Detect which cell encompasses the target text, then output its (X, Y) center coordinate. 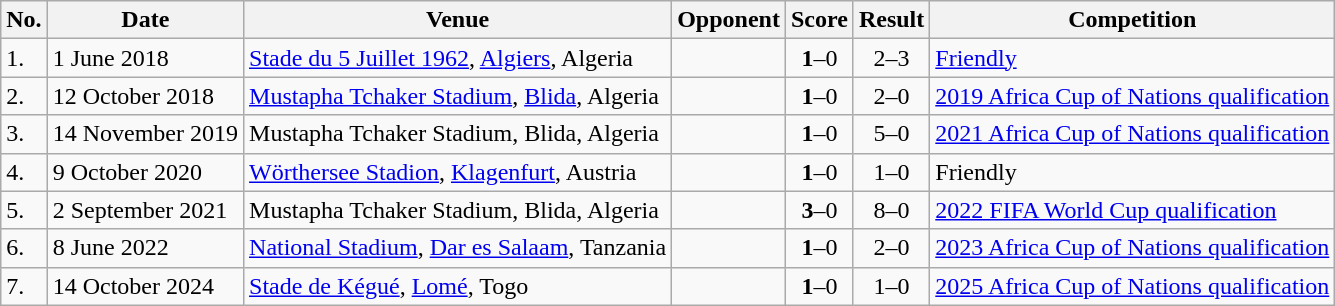
Stade de Kégué, Lomé, Togo (458, 286)
2025 Africa Cup of Nations qualification (1132, 286)
6. (24, 248)
14 October 2024 (145, 286)
5. (24, 210)
National Stadium, Dar es Salaam, Tanzania (458, 248)
8–0 (891, 210)
4. (24, 172)
Venue (458, 20)
8 June 2022 (145, 248)
1. (24, 58)
Score (819, 20)
14 November 2019 (145, 134)
3. (24, 134)
2021 Africa Cup of Nations qualification (1132, 134)
Wörthersee Stadion, Klagenfurt, Austria (458, 172)
2022 FIFA World Cup qualification (1132, 210)
3–0 (819, 210)
5–0 (891, 134)
Date (145, 20)
Result (891, 20)
9 October 2020 (145, 172)
2023 Africa Cup of Nations qualification (1132, 248)
Competition (1132, 20)
2–3 (891, 58)
1 June 2018 (145, 58)
Stade du 5 Juillet 1962, Algiers, Algeria (458, 58)
2019 Africa Cup of Nations qualification (1132, 96)
2. (24, 96)
7. (24, 286)
2 September 2021 (145, 210)
12 October 2018 (145, 96)
Opponent (729, 20)
No. (24, 20)
